Scan for the cell matching the given text and deliver its (X, Y) coordinate at center. 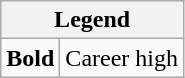
Bold (30, 58)
Legend (92, 20)
Career high (122, 58)
